Return the [x, y] coordinate for the center point of the cell that contains the specified text.  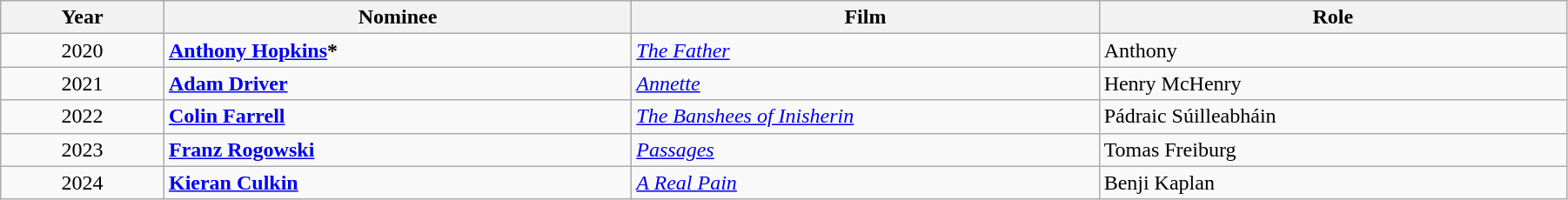
Henry McHenry [1333, 83]
2020 [83, 50]
Film [865, 17]
Year [83, 17]
2023 [83, 150]
The Banshees of Inisherin [865, 117]
Anthony Hopkins* [397, 50]
The Father [865, 50]
2024 [83, 183]
Franz Rogowski [397, 150]
Kieran Culkin [397, 183]
2021 [83, 83]
Pádraic Súilleabháin [1333, 117]
Annette [865, 83]
Passages [865, 150]
Tomas Freiburg [1333, 150]
Anthony [1333, 50]
2022 [83, 117]
A Real Pain [865, 183]
Colin Farrell [397, 117]
Adam Driver [397, 83]
Role [1333, 17]
Benji Kaplan [1333, 183]
Nominee [397, 17]
